Return the [x, y] coordinate for the center point of the cell that contains the specified text.  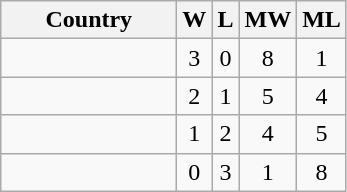
MW [268, 20]
Country [89, 20]
L [226, 20]
W [194, 20]
ML [322, 20]
